Return (x, y) of the center of cell containing provided text 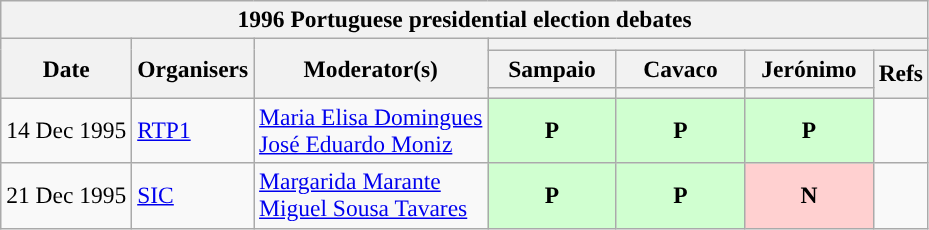
RTP1 (193, 130)
N (809, 196)
Organisers (193, 68)
1996 Portuguese presidential election debates (465, 19)
Jerónimo (809, 68)
Margarida MaranteMiguel Sousa Tavares (371, 196)
14 Dec 1995 (66, 130)
21 Dec 1995 (66, 196)
Moderator(s) (371, 68)
Cavaco (680, 68)
Date (66, 68)
Maria Elisa DominguesJosé Eduardo Moniz (371, 130)
Refs (900, 74)
Sampaio (552, 68)
SIC (193, 196)
